Return (X, Y) of the center of cell containing provided text 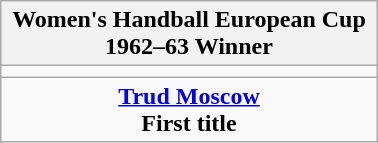
Trud MoscowFirst title (189, 110)
Women's Handball European Cup 1962–63 Winner (189, 34)
